Determine the (x, y) coordinate at the center of the cell enclosing the given text.  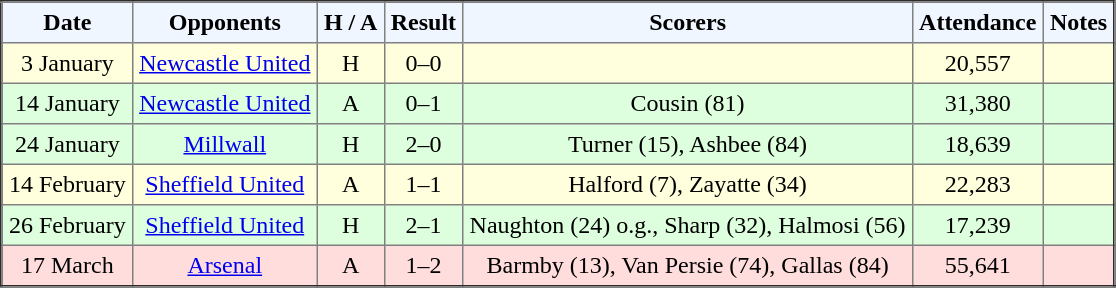
1–1 (424, 184)
Attendance (978, 22)
Date (68, 22)
14 January (68, 103)
0–0 (424, 63)
22,283 (978, 184)
1–2 (424, 266)
Arsenal (224, 266)
17,239 (978, 225)
24 January (68, 144)
31,380 (978, 103)
14 February (68, 184)
20,557 (978, 63)
Turner (15), Ashbee (84) (688, 144)
Naughton (24) o.g., Sharp (32), Halmosi (56) (688, 225)
2–1 (424, 225)
H / A (350, 22)
Result (424, 22)
3 January (68, 63)
Cousin (81) (688, 103)
17 March (68, 266)
55,641 (978, 266)
0–1 (424, 103)
18,639 (978, 144)
Barmby (13), Van Persie (74), Gallas (84) (688, 266)
Halford (7), Zayatte (34) (688, 184)
Millwall (224, 144)
26 February (68, 225)
2–0 (424, 144)
Opponents (224, 22)
Notes (1079, 22)
Scorers (688, 22)
